Extract the (x, y) coordinate from the center of the cell holding the provided text.  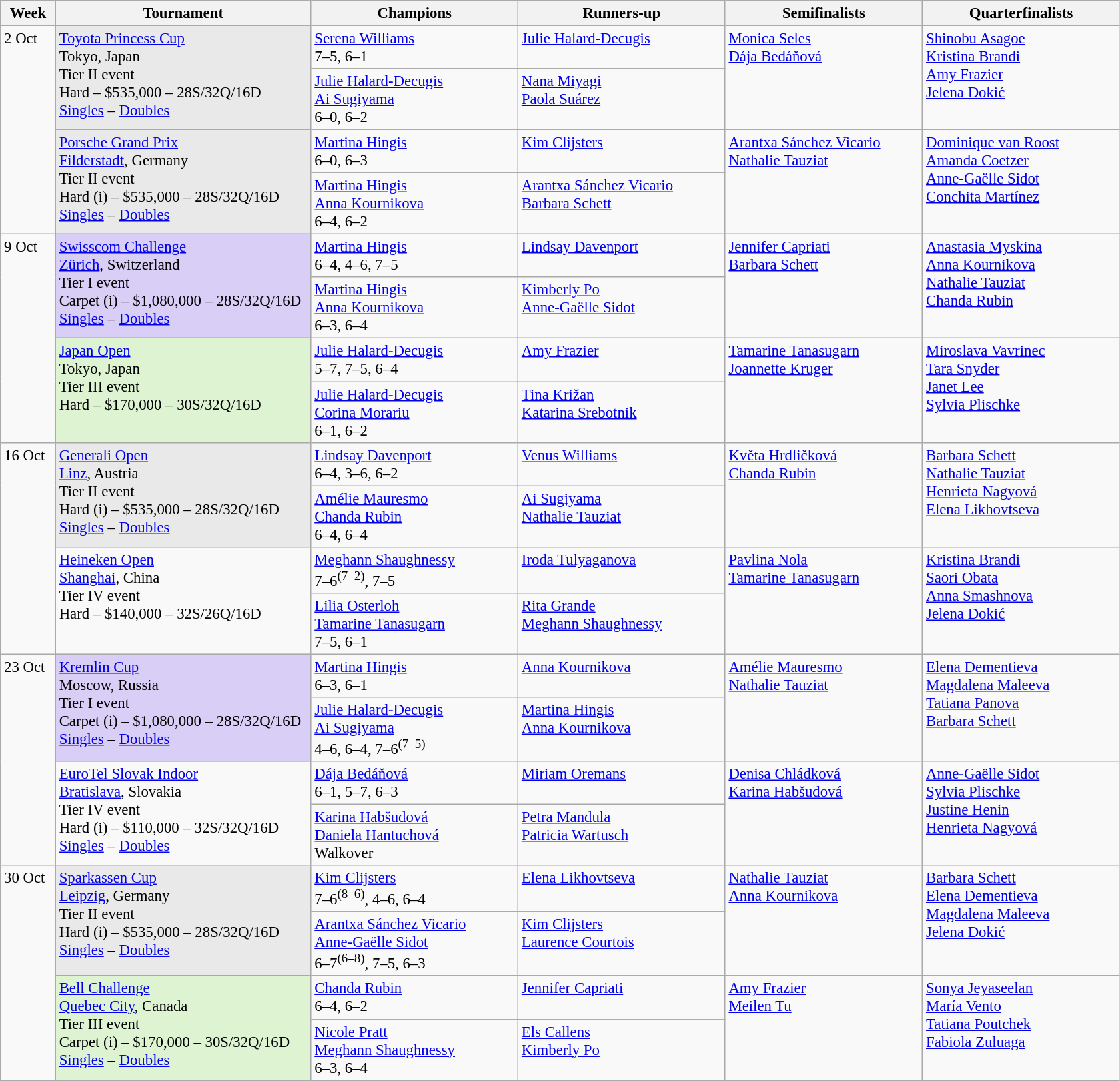
Martina Hingis Anna Kournikova (622, 729)
30 Oct (28, 973)
2 Oct (28, 130)
Tournament (183, 13)
Dominique van Roost Amanda Coetzer Anne-Gaëlle Sidot Conchita Martínez (1021, 182)
Julie Halard-Decugis 5–7, 7–5, 6–4 (415, 360)
Miriam Oremans (622, 783)
23 Oct (28, 759)
Champions (415, 13)
Heineken Open Shanghai, China Tier IV eventHard – $140,000 – 32S/26Q/16D (183, 601)
Nicole Pratt Meghann Shaughnessy6–3, 6–4 (415, 1050)
Julie Halard-Decugis (622, 48)
Lilia Osterloh Tamarine Tanasugarn7–5, 6–1 (415, 624)
EuroTel Slovak Indoor Bratislava, Slovakia Tier IV eventHard (i) – $110,000 – 32S/32Q/16DSingles – Doubles (183, 813)
Nana Miyagi Paola Suárez (622, 99)
Barbara Schett Elena Dementieva Magdalena Maleeva Jelena Dokić (1021, 921)
Sonya Jeyaseelan María Vento Tatiana Poutchek Fabiola Zuluaga (1021, 1028)
Tamarine Tanasugarn Joannette Kruger (824, 390)
Julie Halard-Decugis Ai Sugiyama6–0, 6–2 (415, 99)
Meghann Shaughnessy 7–6(7–2), 7–5 (415, 570)
Nathalie Tauziat Anna Kournikova (824, 921)
Japan Open Tokyo, Japan Tier III eventHard – $170,000 – 30S/32Q/16D (183, 390)
Iroda Tulyaganova (622, 570)
Ai Sugiyama Nathalie Tauziat (622, 516)
Kristina Brandi Saori Obata Anna Smashnova Jelena Dokić (1021, 601)
Jennifer Capriati (622, 998)
Julie Halard-Decugis Ai Sugiyama4–6, 6–4, 7–6(7–5) (415, 729)
Martina Hingis 6–4, 4–6, 7–5 (415, 256)
Arantxa Sánchez Vicario Nathalie Tauziat (824, 182)
Martina Hingis Anna Kournikova6–4, 6–2 (415, 204)
Venus Williams (622, 464)
Els Callens Kimberly Po (622, 1050)
Bell Challenge Quebec City, Canada Tier III eventCarpet (i) – $170,000 – 30S/32Q/16DSingles – Doubles (183, 1028)
Runners-up (622, 13)
Karina Habšudová Daniela HantuchováWalkover (415, 835)
Anna Kournikova (622, 675)
Julie Halard-Decugis Corina Morariu6–1, 6–2 (415, 412)
Martina Hingis Anna Kournikova6–3, 6–4 (415, 308)
Barbara Schett Nathalie Tauziat Henrieta Nagyová Elena Likhovtseva (1021, 494)
Chanda Rubin 6–4, 6–2 (415, 998)
Amélie Mauresmo Chanda Rubin6–4, 6–4 (415, 516)
Kimberly Po Anne-Gaëlle Sidot (622, 308)
Elena Likhovtseva (622, 889)
Arantxa Sánchez Vicario Barbara Schett (622, 204)
Serena Williams 7–5, 6–1 (415, 48)
Kremlin Cup Moscow, Russia Tier I eventCarpet (i) – $1,080,000 – 28S/32Q/16DSingles – Doubles (183, 707)
Week (28, 13)
9 Oct (28, 338)
Quarterfinalists (1021, 13)
Rita Grande Meghann Shaughnessy (622, 624)
Shinobu Asagoe Kristina Brandi Amy Frazier Jelena Dokić (1021, 78)
Generali Open Linz, Austria Tier II eventHard (i) – $535,000 – 28S/32Q/16DSingles – Doubles (183, 494)
Kim Clijsters (622, 152)
Anne-Gaëlle Sidot Sylvia Plischke Justine Henin Henrieta Nagyová (1021, 813)
Amy Frazier (622, 360)
Kim Clijsters Laurence Courtois (622, 944)
Tina Križan Katarina Srebotnik (622, 412)
Toyota Princess Cup Tokyo, Japan Tier II eventHard – $535,000 – 28S/32Q/16DSingles – Doubles (183, 78)
Arantxa Sánchez Vicario Anne-Gaëlle Sidot6–7(6–8), 7–5, 6–3 (415, 944)
Sparkassen Cup Leipzig, Germany Tier II eventHard (i) – $535,000 – 28S/32Q/16DSingles – Doubles (183, 921)
Porsche Grand Prix Filderstadt, Germany Tier II eventHard (i) – $535,000 – 28S/32Q/16DSingles – Doubles (183, 182)
Monica Seles Dája Bedáňová (824, 78)
Martina Hingis 6–0, 6–3 (415, 152)
Lindsay Davenport (622, 256)
Květa Hrdličková Chanda Rubin (824, 494)
Kim Clijsters 7–6(8–6), 4–6, 6–4 (415, 889)
Amélie Mauresmo Nathalie Tauziat (824, 707)
Jennifer Capriati Barbara Schett (824, 286)
Pavlina Nola Tamarine Tanasugarn (824, 601)
Dája Bedáňová 6–1, 5–7, 6–3 (415, 783)
Denisa Chládková Karina Habšudová (824, 813)
Martina Hingis 6–3, 6–1 (415, 675)
Semifinalists (824, 13)
Amy Frazier Meilen Tu (824, 1028)
Lindsay Davenport 6–4, 3–6, 6–2 (415, 464)
Elena Dementieva Magdalena Maleeva Tatiana Panova Barbara Schett (1021, 707)
Petra Mandula Patricia Wartusch (622, 835)
Miroslava Vavrinec Tara Snyder Janet Lee Sylvia Plischke (1021, 390)
Swisscom Challenge Zürich, Switzerland Tier I eventCarpet (i) – $1,080,000 – 28S/32Q/16DSingles – Doubles (183, 286)
Anastasia Myskina Anna Kournikova Nathalie Tauziat Chanda Rubin (1021, 286)
16 Oct (28, 549)
